From the cell containing the given text, extract its center point as [x, y] coordinate. 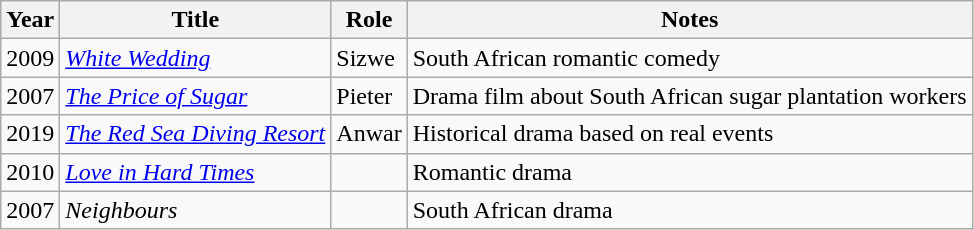
The Red Sea Diving Resort [196, 134]
Role [369, 20]
Notes [690, 20]
Pieter [369, 96]
2010 [30, 172]
Title [196, 20]
2019 [30, 134]
Love in Hard Times [196, 172]
Neighbours [196, 210]
White Wedding [196, 58]
Anwar [369, 134]
Historical drama based on real events [690, 134]
Year [30, 20]
2009 [30, 58]
South African drama [690, 210]
South African romantic comedy [690, 58]
Romantic drama [690, 172]
Drama film about South African sugar plantation workers [690, 96]
The Price of Sugar [196, 96]
Sizwe [369, 58]
